Pinpoint the cell where the given text exists, returning its (X, Y) midpoint coordinate. 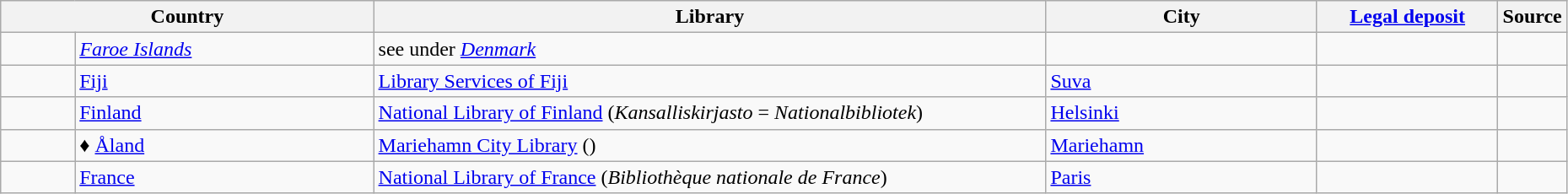
Mariehamn (1182, 145)
Helsinki (1182, 113)
Fiji (224, 81)
Source (1532, 17)
Library (710, 17)
City (1182, 17)
Library Services of Fiji (710, 81)
National Library of Finland (Kansalliskirjasto = Nationalbibliotek) (710, 113)
National Library of France (Bibliothèque nationale de France) (710, 177)
Mariehamn City Library () (710, 145)
see under Denmark (710, 49)
Legal deposit (1407, 17)
Country (187, 17)
Paris (1182, 177)
France (224, 177)
Finland (224, 113)
♦ Åland (224, 145)
Suva (1182, 81)
Faroe Islands (224, 49)
